Detect which cell encompasses the target text, then output its (x, y) center coordinate. 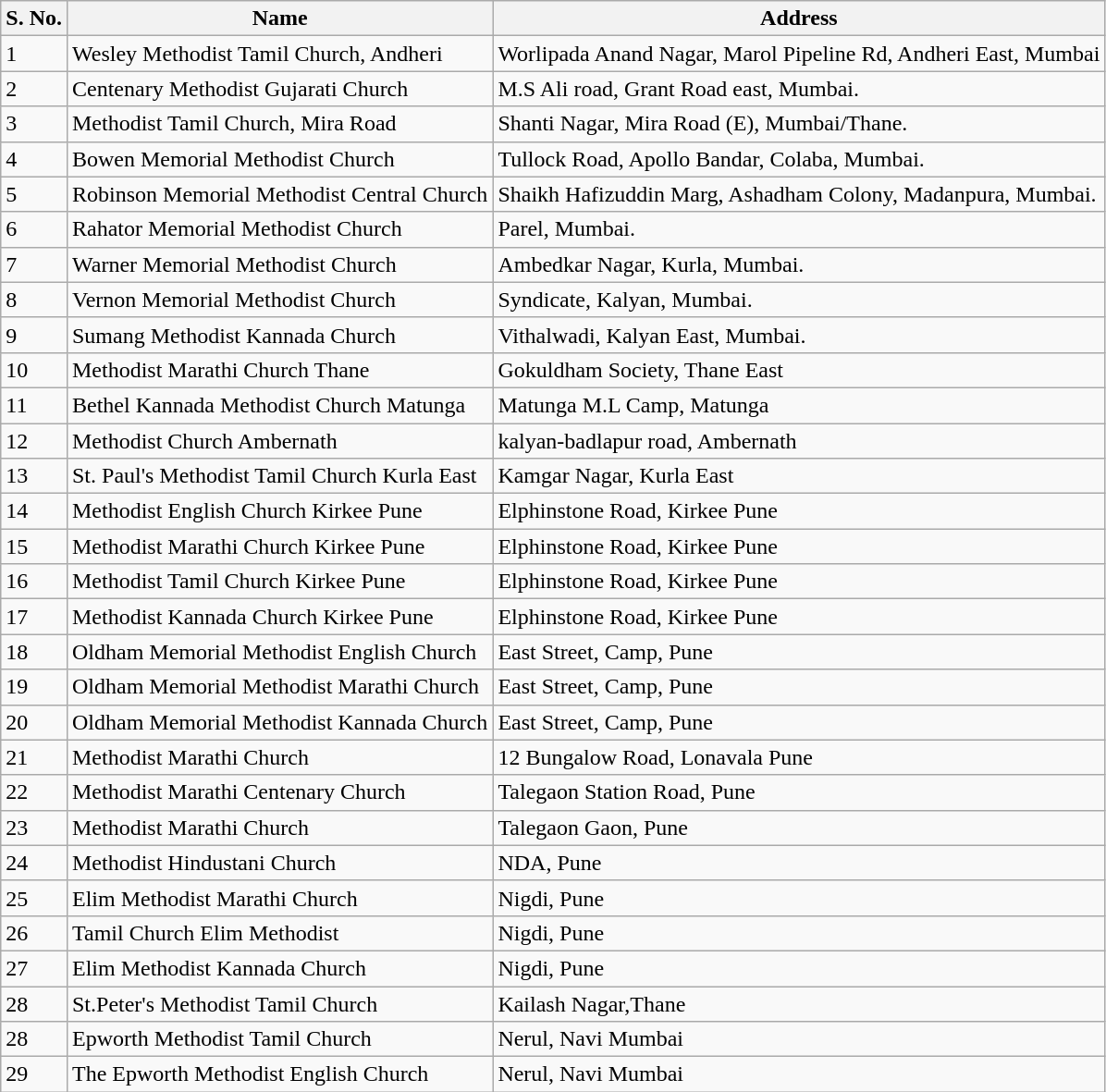
22 (34, 792)
20 (34, 722)
8 (34, 300)
Shanti Nagar, Mira Road (E), Mumbai/Thane. (799, 124)
Talegaon Station Road, Pune (799, 792)
Gokuldham Society, Thane East (799, 370)
2 (34, 89)
12 (34, 441)
Parel, Mumbai. (799, 229)
NDA, Pune (799, 863)
18 (34, 652)
15 (34, 546)
11 (34, 405)
M.S Ali road, Grant Road east, Mumbai. (799, 89)
25 (34, 898)
Wesley Methodist Tamil Church, Andheri (279, 54)
6 (34, 229)
21 (34, 757)
Address (799, 18)
Vithalwadi, Kalyan East, Mumbai. (799, 335)
Tamil Church Elim Methodist (279, 933)
Shaikh Hafizuddin Marg, Ashadham Colony, Madanpura, Mumbai. (799, 194)
Bethel Kannada Methodist Church Matunga (279, 405)
16 (34, 582)
Elim Methodist Kannada Church (279, 968)
Warner Memorial Methodist Church (279, 264)
Methodist Marathi Church Kirkee Pune (279, 546)
Syndicate, Kalyan, Mumbai. (799, 300)
Oldham Memorial Methodist Kannada Church (279, 722)
Methodist Marathi Church Thane (279, 370)
19 (34, 687)
Centenary Methodist Gujarati Church (279, 89)
26 (34, 933)
23 (34, 828)
Rahator Memorial Methodist Church (279, 229)
S. No. (34, 18)
7 (34, 264)
29 (34, 1074)
Methodist Kannada Church Kirkee Pune (279, 617)
Sumang Methodist Kannada Church (279, 335)
4 (34, 159)
Methodist Tamil Church Kirkee Pune (279, 582)
Bowen Memorial Methodist Church (279, 159)
Kailash Nagar,Thane (799, 1003)
Worlipada Anand Nagar, Marol Pipeline Rd, Andheri East, Mumbai (799, 54)
9 (34, 335)
The Epworth Methodist English Church (279, 1074)
Methodist Hindustani Church (279, 863)
kalyan-badlapur road, Ambernath (799, 441)
27 (34, 968)
17 (34, 617)
Oldham Memorial Methodist Marathi Church (279, 687)
Talegaon Gaon, Pune (799, 828)
24 (34, 863)
Name (279, 18)
Oldham Memorial Methodist English Church (279, 652)
Epworth Methodist Tamil Church (279, 1039)
St. Paul's Methodist Tamil Church Kurla East (279, 476)
13 (34, 476)
Methodist English Church Kirkee Pune (279, 511)
St.Peter's Methodist Tamil Church (279, 1003)
Ambedkar Nagar, Kurla, Mumbai. (799, 264)
Methodist Tamil Church, Mira Road (279, 124)
Elim Methodist Marathi Church (279, 898)
Methodist Church Ambernath (279, 441)
1 (34, 54)
10 (34, 370)
3 (34, 124)
Tullock Road, Apollo Bandar, Colaba, Mumbai. (799, 159)
12 Bungalow Road, Lonavala Pune (799, 757)
Methodist Marathi Centenary Church (279, 792)
Robinson Memorial Methodist Central Church (279, 194)
5 (34, 194)
Vernon Memorial Methodist Church (279, 300)
Matunga M.L Camp, Matunga (799, 405)
14 (34, 511)
Kamgar Nagar, Kurla East (799, 476)
